Determine the [X, Y] coordinate at the center of the cell enclosing the given text.  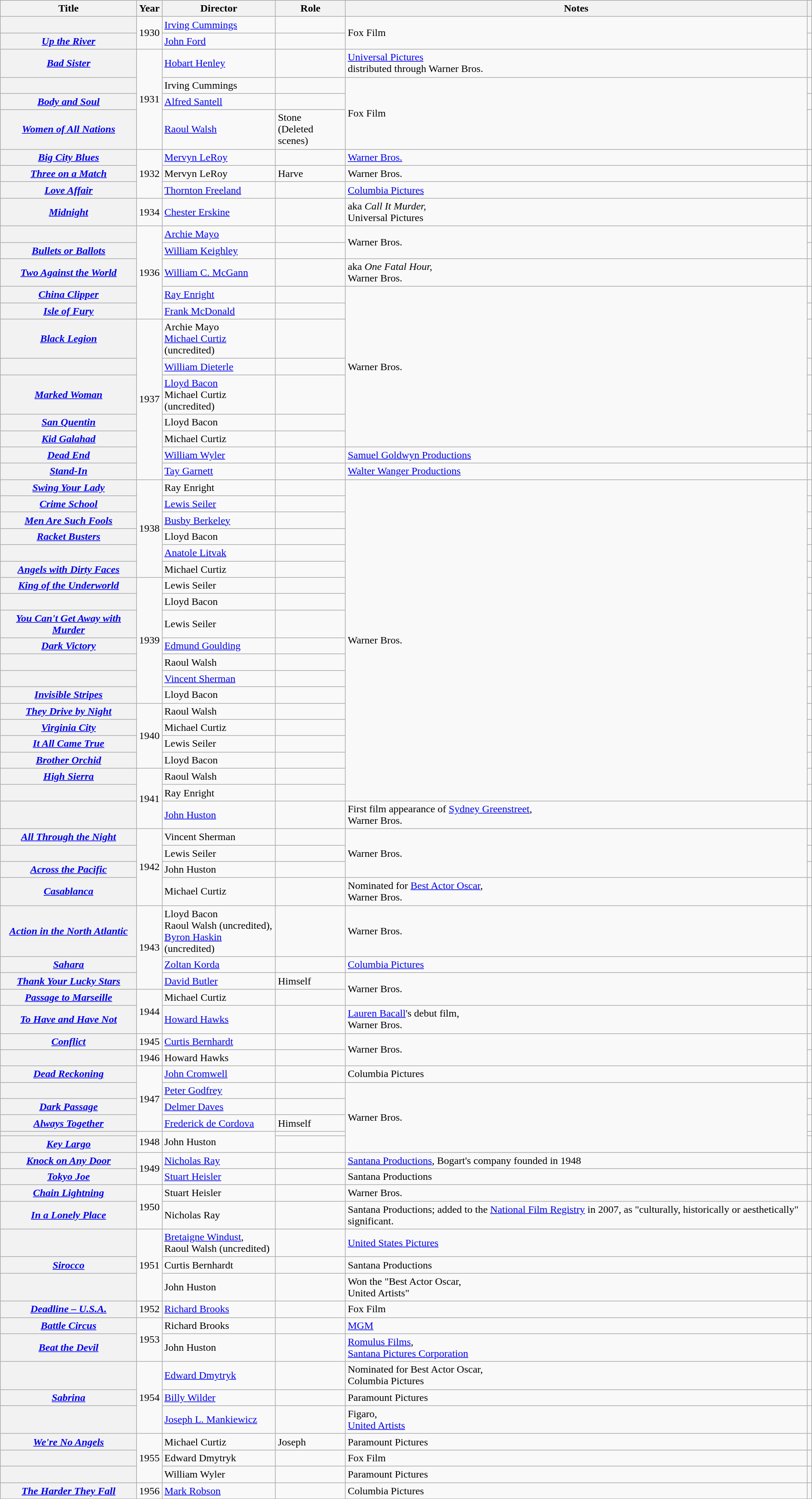
Lloyd BaconMichael Curtiz (uncredited) [218, 395]
Conflict [69, 1041]
1938 [149, 528]
Billy Wilder [218, 1397]
1945 [149, 1041]
Bullets or Ballots [69, 251]
Archie Mayo [218, 234]
Harve [310, 174]
We're No Angels [69, 1442]
Dead Reckoning [69, 1074]
MGM [576, 1325]
1952 [149, 1309]
Anatole Litvak [218, 553]
Virginia City [69, 727]
Dark Passage [69, 1107]
Dead End [69, 455]
Up the River [69, 41]
Stone (Deleted scenes) [310, 129]
In a Lonely Place [69, 1215]
1937 [149, 399]
Racket Busters [69, 536]
Nominated for Best Actor Oscar, Warner Bros. [576, 892]
It All Came True [69, 744]
Three on a Match [69, 174]
Chester Erskine [218, 212]
Frederick de Cordova [218, 1123]
Sabrina [69, 1397]
Figaro,United Artists [576, 1420]
Battle Circus [69, 1325]
Always Together [69, 1123]
Archie MayoMichael Curtiz (uncredited) [218, 339]
United States Pictures [576, 1243]
Title [69, 9]
Santana Productions, Bogart's company founded in 1948 [576, 1161]
Thank Your Lucky Stars [69, 981]
Bad Sister [69, 63]
William Dieterle [218, 367]
Romulus Films,Santana Pictures Corporation [576, 1348]
1947 [149, 1098]
Tokyo Joe [69, 1177]
Kid Galahad [69, 439]
Angels with Dirty Faces [69, 569]
1940 [149, 736]
Santana Productions; added to the National Film Registry in 2007, as "culturally, historically or aesthetically" significant. [576, 1215]
You Can't Get Away with Murder [69, 624]
Frank McDonald [218, 311]
1942 [149, 867]
They Drive by Night [69, 711]
Swing Your Lady [69, 488]
1946 [149, 1058]
Knock on Any Door [69, 1161]
Alfred Santell [218, 102]
1954 [149, 1397]
John Cromwell [218, 1074]
Passage to Marseille [69, 997]
1941 [149, 799]
Role [310, 9]
William C. McGann [218, 272]
1951 [149, 1265]
Deadline – U.S.A. [69, 1309]
Brother Orchid [69, 760]
Mark Robson [218, 1490]
Tay Garnett [218, 471]
William Keighley [218, 251]
Women of All Nations [69, 129]
Edmund Goulding [218, 646]
1953 [149, 1339]
Peter Godfrey [218, 1090]
China Clipper [69, 295]
Invisible Stripes [69, 695]
Delmer Daves [218, 1107]
Bretaigne Windust,Raoul Walsh (uncredited) [218, 1243]
1931 [149, 99]
1943 [149, 948]
Casablanca [69, 892]
Marked Woman [69, 395]
Walter Wanger Productions [576, 471]
1939 [149, 640]
Midnight [69, 212]
John Ford [218, 41]
Two Against the World [69, 272]
1948 [149, 1141]
Black Legion [69, 339]
Crime School [69, 504]
Isle of Fury [69, 311]
1932 [149, 174]
1955 [149, 1458]
Beat the Devil [69, 1348]
1950 [149, 1207]
Notes [576, 9]
aka One Fatal Hour,Warner Bros. [576, 272]
Stand-In [69, 471]
San Quentin [69, 422]
Chain Lightning [69, 1193]
Lloyd Bacon Raoul Walsh (uncredited),Byron Haskin (uncredited) [218, 931]
Hobart Henley [218, 63]
Busby Berkeley [218, 520]
aka Call It Murder,Universal Pictures [576, 212]
Men Are Such Fools [69, 520]
Across the Pacific [69, 870]
High Sierra [69, 776]
Thornton Freeland [218, 190]
Universal Picturesdistributed through Warner Bros. [576, 63]
1936 [149, 272]
The Harder They Fall [69, 1490]
Key Largo [69, 1144]
1934 [149, 212]
Big City Blues [69, 157]
1930 [149, 33]
To Have and Have Not [69, 1020]
Body and Soul [69, 102]
Lauren Bacall's debut film,Warner Bros. [576, 1020]
Joseph L. Mankiewicz [218, 1420]
Samuel Goldwyn Productions [576, 455]
First film appearance of Sydney Greenstreet, Warner Bros. [576, 815]
Zoltan Korda [218, 965]
All Through the Night [69, 837]
1944 [149, 1011]
Director [218, 9]
King of the Underworld [69, 586]
Nominated for Best Actor Oscar,Columbia Pictures [576, 1375]
Year [149, 9]
Love Affair [69, 190]
1956 [149, 1490]
Action in the North Atlantic [69, 931]
Joseph [310, 1442]
Won the "Best Actor Oscar,United Artists" [576, 1287]
Sirocco [69, 1265]
1949 [149, 1169]
Dark Victory [69, 646]
David Butler [218, 981]
Sahara [69, 965]
